Capture the cell that displays the provided text and extract its [x, y] central coordinate. 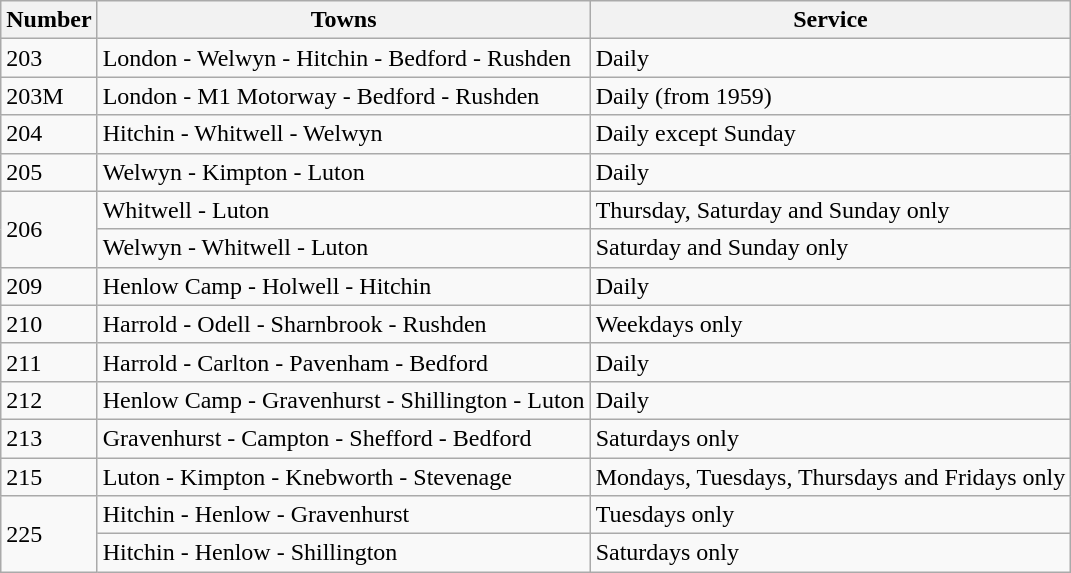
Thursday, Saturday and Sunday only [830, 210]
Mondays, Tuesdays, Thursdays and Fridays only [830, 477]
206 [49, 229]
Hitchin - Henlow - Gravenhurst [344, 515]
204 [49, 134]
213 [49, 438]
Tuesdays only [830, 515]
209 [49, 286]
Henlow Camp - Gravenhurst - Shillington - Luton [344, 400]
Hitchin - Whitwell - Welwyn [344, 134]
London - M1 Motorway - Bedford - Rushden [344, 96]
Henlow Camp - Holwell - Hitchin [344, 286]
212 [49, 400]
Hitchin - Henlow - Shillington [344, 553]
215 [49, 477]
Luton - Kimpton - Knebworth - Stevenage [344, 477]
211 [49, 362]
210 [49, 324]
Weekdays only [830, 324]
Harrold - Odell - Sharnbrook - Rushden [344, 324]
London - Welwyn - Hitchin - Bedford - Rushden [344, 58]
Towns [344, 20]
203M [49, 96]
Saturday and Sunday only [830, 248]
Daily (from 1959) [830, 96]
Harrold - Carlton - Pavenham - Bedford [344, 362]
Number [49, 20]
225 [49, 534]
205 [49, 172]
Whitwell - Luton [344, 210]
Welwyn - Whitwell - Luton [344, 248]
203 [49, 58]
Welwyn - Kimpton - Luton [344, 172]
Gravenhurst - Campton - Shefford - Bedford [344, 438]
Service [830, 20]
Daily except Sunday [830, 134]
